Find where the given text appears and provide that cell's center as [x, y] coordinate. 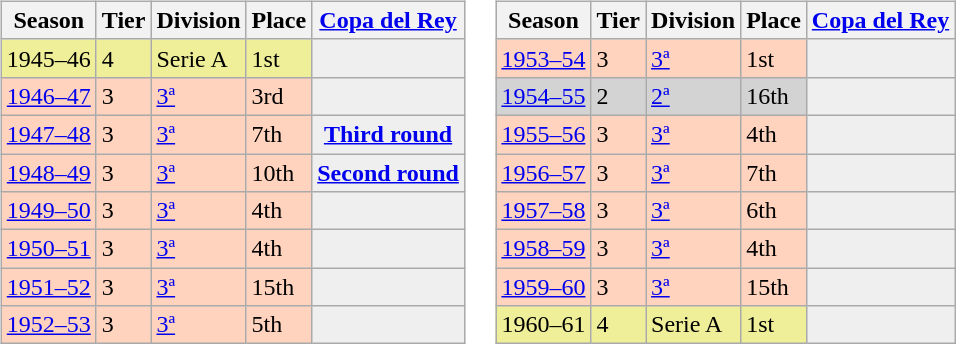
1945–46 [48, 58]
1957–58 [544, 211]
10th [279, 173]
1947–48 [48, 134]
1950–51 [48, 249]
1954–55 [544, 96]
1956–57 [544, 173]
1955–56 [544, 134]
Second round [388, 173]
16th [774, 96]
1948–49 [48, 173]
1959–60 [544, 287]
2 [618, 96]
1951–52 [48, 287]
1952–53 [48, 325]
2ª [694, 96]
5th [279, 325]
3rd [279, 96]
1946–47 [48, 96]
1958–59 [544, 249]
1960–61 [544, 325]
1953–54 [544, 58]
Third round [388, 134]
1949–50 [48, 211]
6th [774, 211]
